Pinpoint the cell where the given text exists, returning its (x, y) midpoint coordinate. 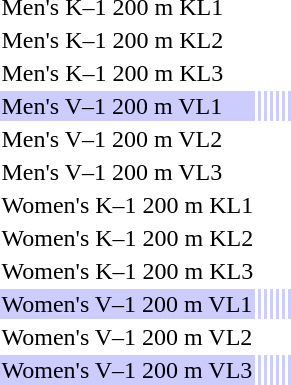
Women's K–1 200 m KL3 (128, 271)
Men's V–1 200 m VL2 (128, 139)
Women's V–1 200 m VL1 (128, 304)
Men's K–1 200 m KL2 (128, 40)
Men's V–1 200 m VL1 (128, 106)
Women's K–1 200 m KL1 (128, 205)
Men's V–1 200 m VL3 (128, 172)
Women's V–1 200 m VL2 (128, 337)
Women's V–1 200 m VL3 (128, 370)
Women's K–1 200 m KL2 (128, 238)
Men's K–1 200 m KL3 (128, 73)
